Determine the (X, Y) coordinate at the center of the cell enclosing the given text.  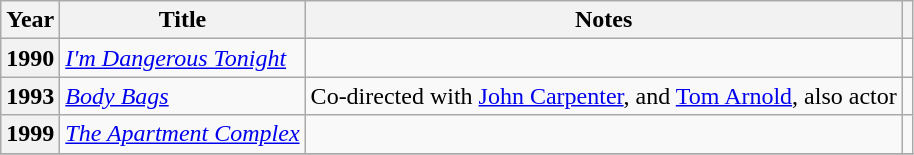
1990 (30, 58)
Notes (604, 20)
I'm Dangerous Tonight (182, 58)
1999 (30, 134)
Co-directed with John Carpenter, and Tom Arnold, also actor (604, 96)
The Apartment Complex (182, 134)
Year (30, 20)
Body Bags (182, 96)
Title (182, 20)
1993 (30, 96)
